Determine the (X, Y) coordinate at the center of the cell enclosing the given text.  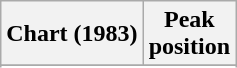
Peakposition (189, 34)
Chart (1983) (72, 34)
